Provide the [X, Y] coordinate of the cell's center where the given text is located.  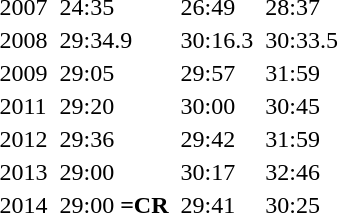
29:36 [114, 139]
30:17 [217, 172]
30:00 [217, 106]
29:20 [114, 106]
29:57 [217, 73]
29:05 [114, 73]
29:42 [217, 139]
30:16.3 [217, 40]
29:34.9 [114, 40]
29:00 [114, 172]
